From the cell containing the given text, extract its center point as (x, y) coordinate. 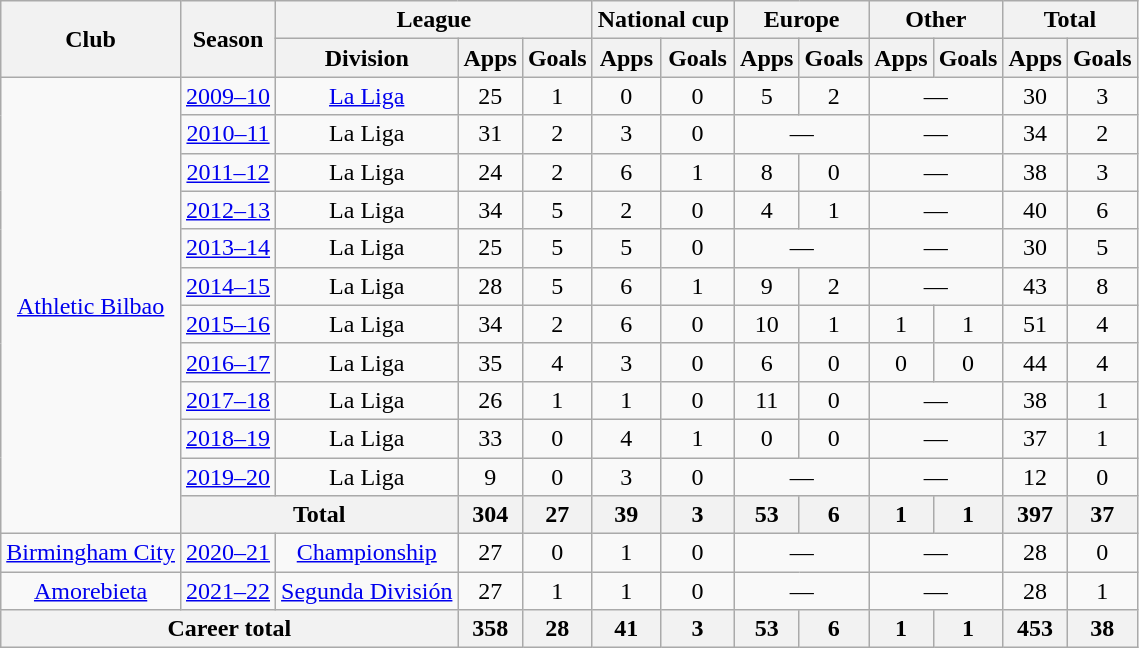
2013–14 (228, 248)
2012–13 (228, 210)
2018–19 (228, 438)
Division (367, 58)
43 (1035, 286)
Club (91, 39)
44 (1035, 362)
2010–11 (228, 134)
35 (490, 362)
24 (490, 172)
2009–10 (228, 96)
2011–12 (228, 172)
40 (1035, 210)
2019–20 (228, 477)
41 (626, 629)
2016–17 (228, 362)
Season (228, 39)
304 (490, 515)
453 (1035, 629)
2014–15 (228, 286)
Career total (230, 629)
Segunda División (367, 591)
358 (490, 629)
12 (1035, 477)
League (434, 20)
397 (1035, 515)
National cup (663, 20)
26 (490, 400)
33 (490, 438)
51 (1035, 324)
2020–21 (228, 553)
Championship (367, 553)
10 (767, 324)
Birmingham City (91, 553)
Amorebieta (91, 591)
31 (490, 134)
11 (767, 400)
Athletic Bilbao (91, 306)
2017–18 (228, 400)
Europe (802, 20)
39 (626, 515)
2015–16 (228, 324)
2021–22 (228, 591)
Other (936, 20)
